Pinpoint the cell where the given text exists, returning its [X, Y] midpoint coordinate. 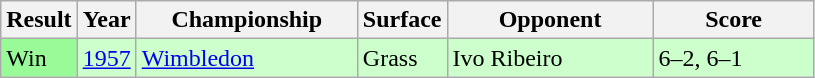
Grass [402, 58]
Win [39, 58]
Ivo Ribeiro [550, 58]
Score [734, 20]
1957 [106, 58]
Result [39, 20]
Year [106, 20]
6–2, 6–1 [734, 58]
Opponent [550, 20]
Championship [246, 20]
Surface [402, 20]
Wimbledon [246, 58]
